Identify which cell holds the provided text, then report its (X, Y) central coordinate. 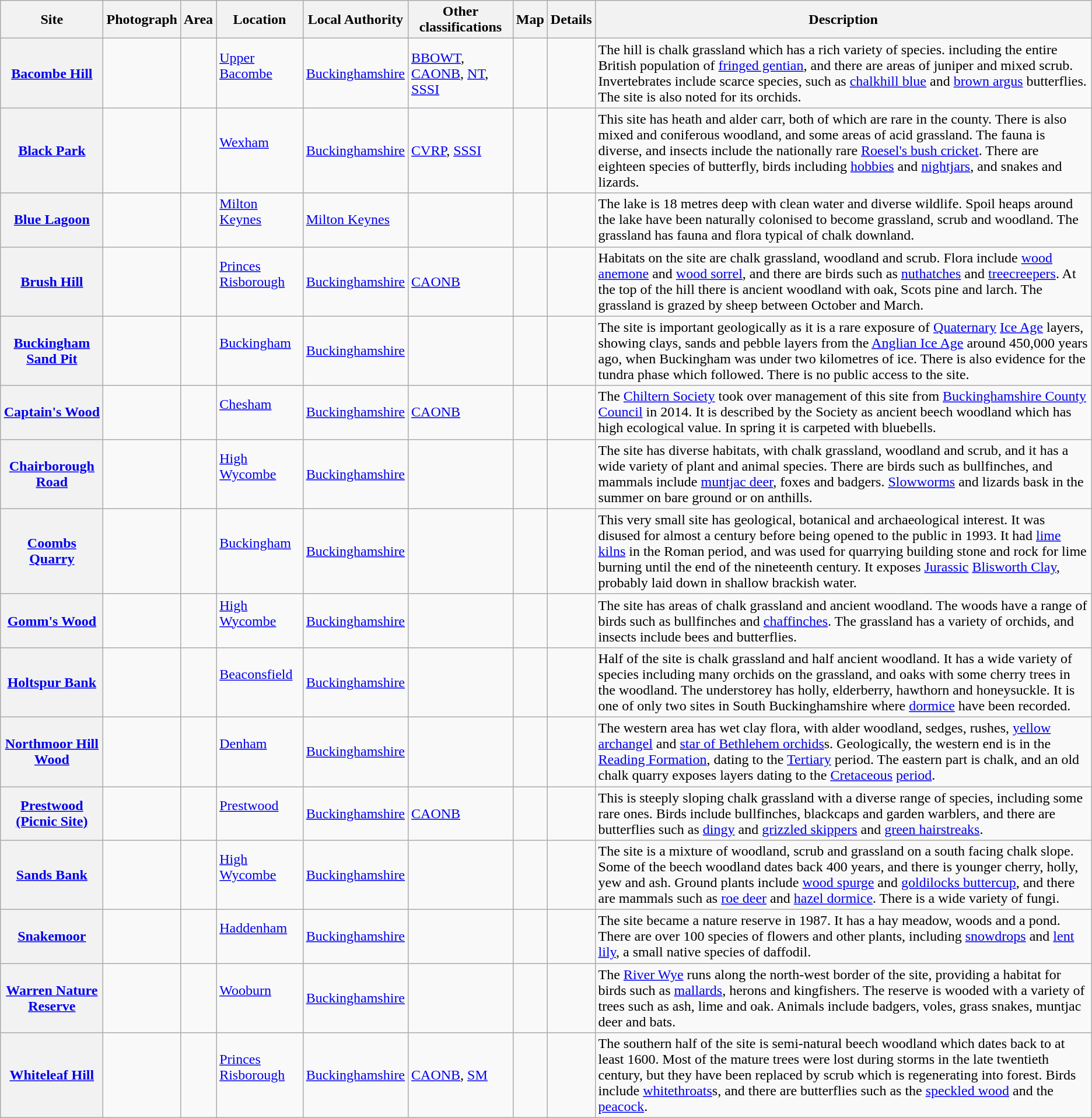
Prestwood (260, 813)
Sands Bank (52, 875)
Description (843, 20)
Denham (260, 751)
Snakemoor (52, 937)
Location (260, 20)
Photograph (142, 20)
Brush Hill (52, 281)
Prestwood (Picnic Site) (52, 813)
CAONB, SM (461, 1075)
Beaconsfield (260, 682)
Bacombe Hill (52, 73)
Wexham (260, 150)
Details (571, 20)
Captain's Wood (52, 412)
Wooburn (260, 998)
Other classifications (461, 20)
Chairborough Road (52, 474)
Northmoor Hill Wood (52, 751)
BBOWT, CAONB, NT, SSSI (461, 73)
Coombs Quarry (52, 551)
Warren Nature Reserve (52, 998)
Gomm's Wood (52, 621)
Buckingham Sand Pit (52, 351)
Blue Lagoon (52, 220)
CVRP, SSSI (461, 150)
Holtspur Bank (52, 682)
Map (530, 20)
Chesham (260, 412)
Haddenham (260, 937)
Upper Bacombe (260, 73)
Area (198, 20)
Black Park (52, 150)
Local Authority (355, 20)
Site (52, 20)
Whiteleaf Hill (52, 1075)
